Identify which cell holds the provided text, then report its [X, Y] central coordinate. 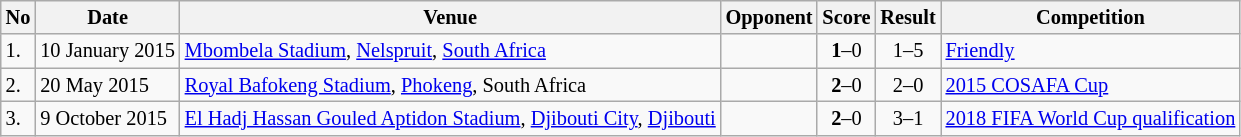
Friendly [1091, 51]
Venue [450, 17]
No [18, 17]
3. [18, 118]
Opponent [770, 17]
10 January 2015 [107, 51]
1–0 [846, 51]
9 October 2015 [107, 118]
Result [908, 17]
Date [107, 17]
2018 FIFA World Cup qualification [1091, 118]
3–1 [908, 118]
Score [846, 17]
El Hadj Hassan Gouled Aptidon Stadium, Djibouti City, Djibouti [450, 118]
2015 COSAFA Cup [1091, 85]
1–5 [908, 51]
20 May 2015 [107, 85]
2. [18, 85]
Competition [1091, 17]
Mbombela Stadium, Nelspruit, South Africa [450, 51]
1. [18, 51]
Royal Bafokeng Stadium, Phokeng, South Africa [450, 85]
